Detect which cell encompasses the target text, then output its (X, Y) center coordinate. 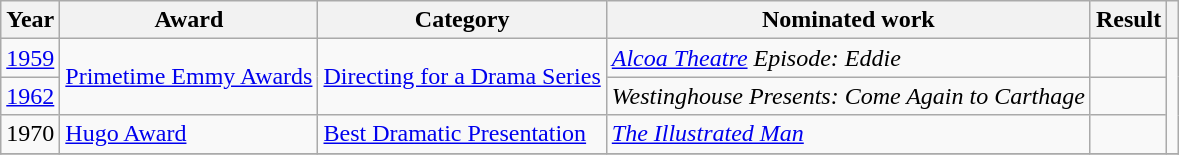
Westinghouse Presents: Come Again to Carthage (848, 96)
1959 (30, 58)
Result (1128, 20)
Hugo Award (189, 134)
The Illustrated Man (848, 134)
Year (30, 20)
1962 (30, 96)
Nominated work (848, 20)
Primetime Emmy Awards (189, 77)
Award (189, 20)
1970 (30, 134)
Directing for a Drama Series (462, 77)
Alcoa Theatre Episode: Eddie (848, 58)
Best Dramatic Presentation (462, 134)
Category (462, 20)
